Return [X, Y] of the center of cell containing provided text 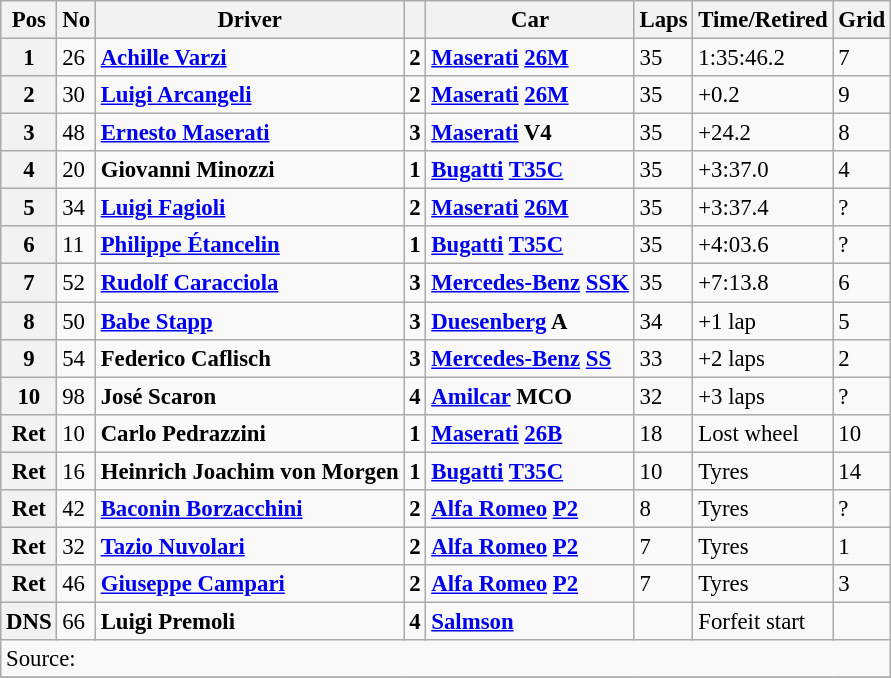
Grid [862, 20]
Car [530, 20]
+24.2 [763, 133]
Time/Retired [763, 20]
66 [76, 621]
Philippe Étancelin [250, 245]
+7:13.8 [763, 283]
11 [76, 245]
30 [76, 95]
Ernesto Maserati [250, 133]
Mercedes-Benz SSK [530, 283]
54 [76, 358]
Giuseppe Campari [250, 584]
16 [76, 471]
Baconin Borzacchini [250, 509]
Pos [29, 20]
98 [76, 396]
Salmson [530, 621]
20 [76, 170]
Maserati 26B [530, 433]
Luigi Arcangeli [250, 95]
Rudolf Caracciola [250, 283]
1:35:46.2 [763, 58]
No [76, 20]
Driver [250, 20]
48 [76, 133]
Federico Caflisch [250, 358]
18 [664, 433]
DNS [29, 621]
+4:03.6 [763, 245]
Luigi Premoli [250, 621]
Babe Stapp [250, 321]
Duesenberg A [530, 321]
42 [76, 509]
Source: [446, 659]
Laps [664, 20]
Maserati V4 [530, 133]
26 [76, 58]
+3 laps [763, 396]
14 [862, 471]
+3:37.4 [763, 208]
Heinrich Joachim von Morgen [250, 471]
Giovanni Minozzi [250, 170]
+1 lap [763, 321]
Luigi Fagioli [250, 208]
Achille Varzi [250, 58]
33 [664, 358]
Tazio Nuvolari [250, 546]
Forfeit start [763, 621]
Amilcar MCO [530, 396]
Lost wheel [763, 433]
José Scaron [250, 396]
50 [76, 321]
+2 laps [763, 358]
Carlo Pedrazzini [250, 433]
46 [76, 584]
+0.2 [763, 95]
52 [76, 283]
Mercedes-Benz SS [530, 358]
+3:37.0 [763, 170]
